Pinpoint the cell where the given text exists, returning its [X, Y] midpoint coordinate. 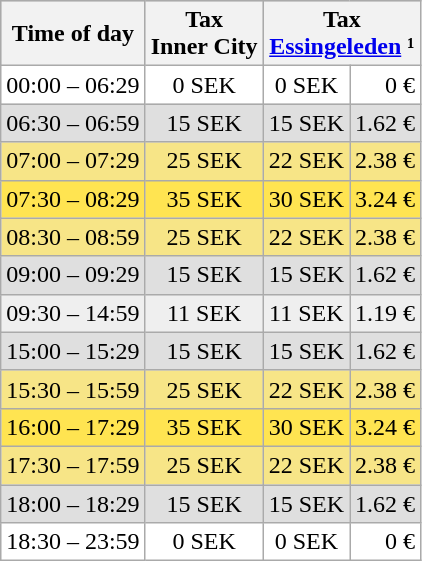
07:00 – 07:29 [73, 161]
18:30 – 23:59 [73, 542]
06:30 – 06:59 [73, 123]
Time of day [73, 34]
16:00 – 17:29 [73, 427]
15:30 – 15:59 [73, 389]
17:30 – 17:59 [73, 465]
08:30 – 08:59 [73, 237]
18:00 – 18:29 [73, 503]
00:00 – 06:29 [73, 85]
TaxEssingeleden ¹ [342, 34]
1.19 € [386, 313]
15:00 – 15:29 [73, 351]
07:30 – 08:29 [73, 199]
TaxInner City [204, 34]
09:30 – 14:59 [73, 313]
09:00 – 09:29 [73, 275]
